Provide the [x, y] coordinate of the cell's center where the given text is located.  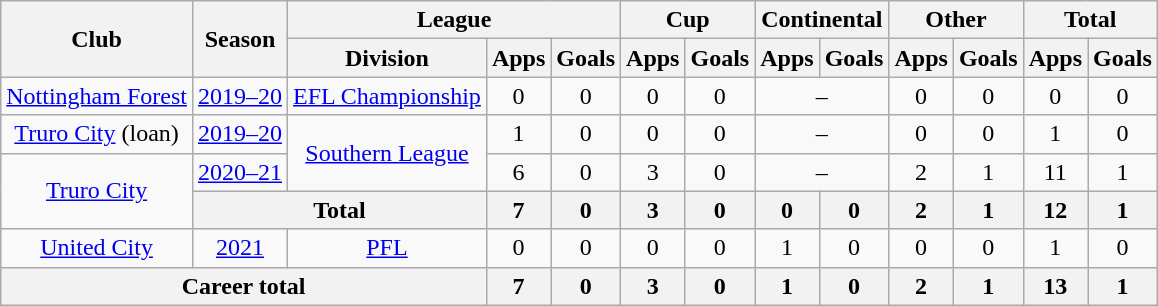
Cup [688, 20]
Other [956, 20]
Continental [822, 20]
Southern League [388, 153]
Division [388, 58]
League [454, 20]
Truro City (loan) [97, 134]
13 [1055, 286]
United City [97, 248]
EFL Championship [388, 96]
2021 [240, 248]
Truro City [97, 191]
Club [97, 39]
12 [1055, 210]
PFL [388, 248]
Season [240, 39]
11 [1055, 172]
6 [518, 172]
2020–21 [240, 172]
Career total [244, 286]
Nottingham Forest [97, 96]
